Provide the (x, y) coordinate of the cell's center where the given text is located.  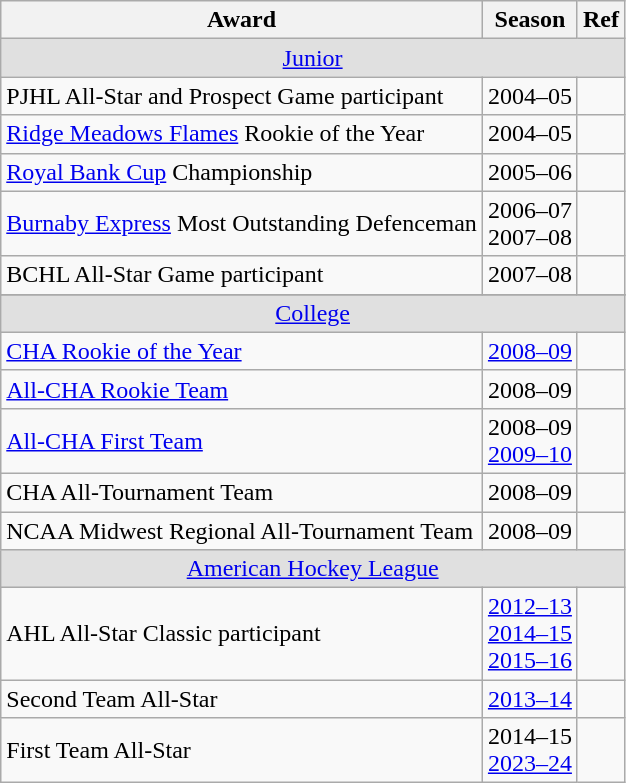
NCAA Midwest Regional All-Tournament Team (242, 531)
All-CHA First Team (242, 440)
2012–132014–152015–16 (530, 634)
2005–06 (530, 172)
PJHL All-Star and Prospect Game participant (242, 96)
Second Team All-Star (242, 699)
AHL All-Star Classic participant (242, 634)
Junior (313, 58)
Ridge Meadows Flames Rookie of the Year (242, 134)
Season (530, 20)
2006–072007–08 (530, 224)
Award (242, 20)
College (313, 313)
2008–092009–10 (530, 440)
Royal Bank Cup Championship (242, 172)
Ref (600, 20)
2007–08 (530, 275)
CHA All-Tournament Team (242, 492)
2014–152023–24 (530, 750)
BCHL All-Star Game participant (242, 275)
All-CHA Rookie Team (242, 389)
Burnaby Express Most Outstanding Defenceman (242, 224)
2013–14 (530, 699)
CHA Rookie of the Year (242, 351)
American Hockey League (313, 569)
First Team All-Star (242, 750)
